Find where the given text appears and provide that cell's center as (x, y) coordinate. 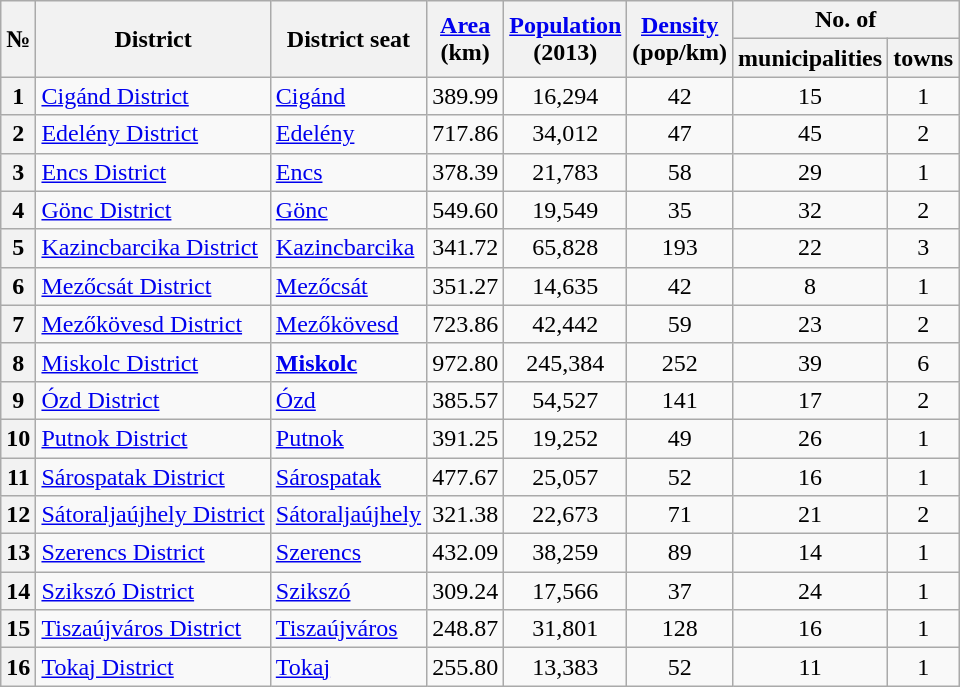
32 (810, 210)
717.86 (466, 134)
378.39 (466, 172)
255.80 (466, 667)
Szikszó District (153, 591)
Mezőkövesd (348, 324)
Edelény (348, 134)
21,783 (566, 172)
Tiszaújváros (348, 629)
34,012 (566, 134)
385.57 (466, 400)
16,294 (566, 96)
12 (18, 515)
141 (680, 400)
972.80 (466, 362)
District (153, 39)
54,527 (566, 400)
309.24 (466, 591)
37 (680, 591)
65,828 (566, 248)
Miskolc (348, 362)
4 (18, 210)
26 (810, 438)
14,635 (566, 286)
Sátoraljaújhely District (153, 515)
Ózd (348, 400)
22,673 (566, 515)
Sátoraljaújhely (348, 515)
29 (810, 172)
31,801 (566, 629)
351.27 (466, 286)
252 (680, 362)
17 (810, 400)
Ózd District (153, 400)
Gönc District (153, 210)
District seat (348, 39)
Mezőkövesd District (153, 324)
49 (680, 438)
Putnok District (153, 438)
193 (680, 248)
№ (18, 39)
Szikszó (348, 591)
Tokaj District (153, 667)
19,252 (566, 438)
245,384 (566, 362)
Tokaj (348, 667)
723.86 (466, 324)
7 (18, 324)
Sárospatak (348, 477)
45 (810, 134)
Edelény District (153, 134)
477.67 (466, 477)
No. of (846, 20)
549.60 (466, 210)
towns (924, 58)
municipalities (810, 58)
Area(km) (466, 39)
Mezőcsát (348, 286)
38,259 (566, 553)
341.72 (466, 248)
17,566 (566, 591)
248.87 (466, 629)
Encs District (153, 172)
13,383 (566, 667)
5 (18, 248)
Szerencs District (153, 553)
19,549 (566, 210)
391.25 (466, 438)
Tiszaújváros District (153, 629)
47 (680, 134)
128 (680, 629)
24 (810, 591)
22 (810, 248)
42,442 (566, 324)
23 (810, 324)
Cigánd (348, 96)
321.38 (466, 515)
Szerencs (348, 553)
Mezőcsát District (153, 286)
432.09 (466, 553)
Putnok (348, 438)
Miskolc District (153, 362)
Encs (348, 172)
89 (680, 553)
13 (18, 553)
39 (810, 362)
Sárospatak District (153, 477)
35 (680, 210)
Density(pop/km) (680, 39)
21 (810, 515)
Kazincbarcika District (153, 248)
58 (680, 172)
389.99 (466, 96)
Gönc (348, 210)
9 (18, 400)
Cigánd District (153, 96)
Kazincbarcika (348, 248)
10 (18, 438)
Population(2013) (566, 39)
59 (680, 324)
71 (680, 515)
25,057 (566, 477)
